Provide the (x, y) coordinate of the cell's center where the given text is located.  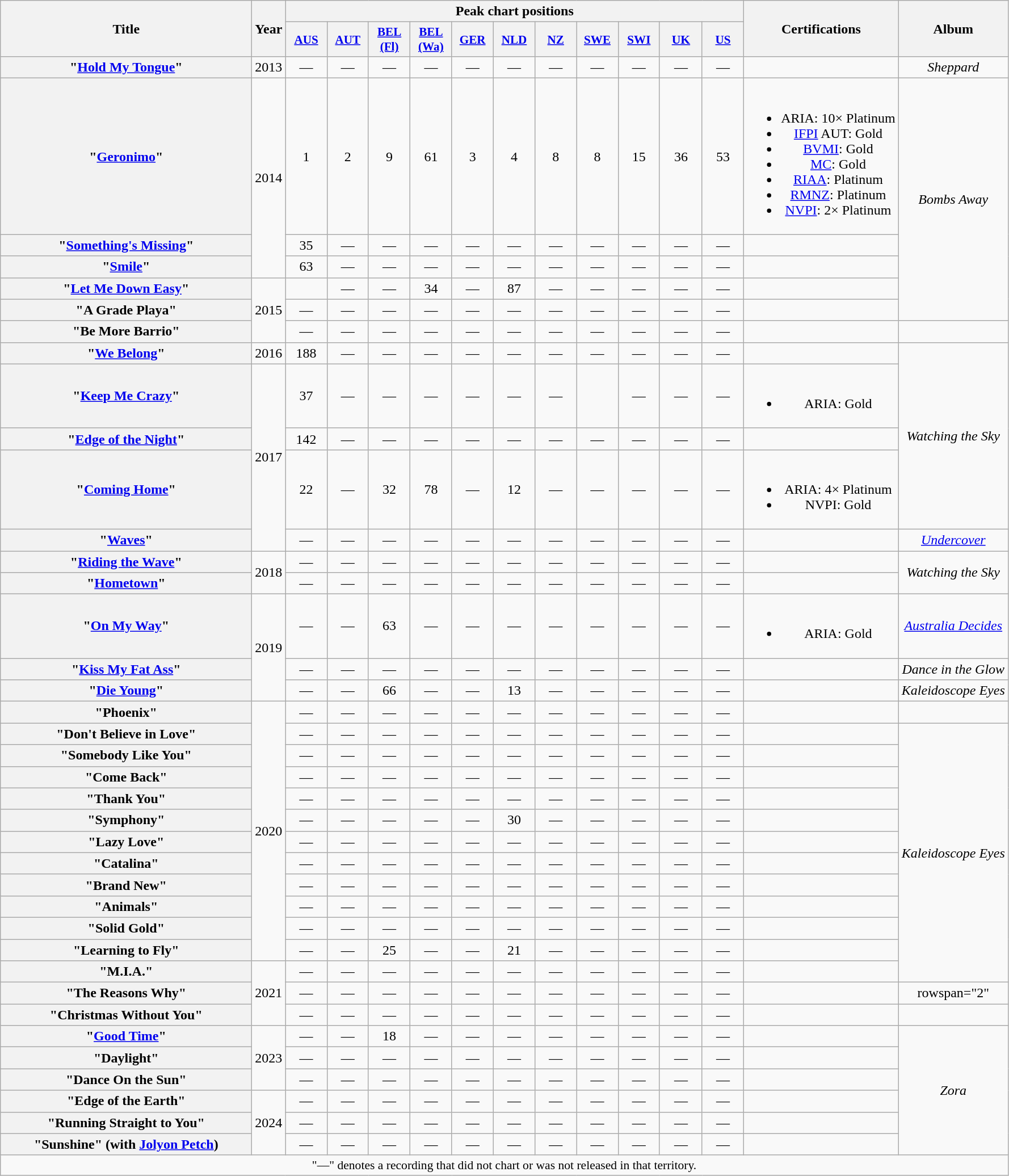
"Lazy Love" (126, 842)
Title (126, 28)
3 (472, 157)
"Don't Believe in Love" (126, 734)
61 (431, 157)
"Waves" (126, 540)
12 (514, 489)
34 (431, 288)
"A Grade Playa" (126, 310)
"Daylight" (126, 1058)
"We Belong" (126, 353)
"Coming Home" (126, 489)
"Come Back" (126, 777)
Certifications (822, 28)
2018 (269, 572)
"Keep Me Crazy" (126, 396)
30 (514, 820)
2 (347, 157)
37 (306, 396)
18 (389, 1036)
"Somebody Like You" (126, 755)
"On My Way" (126, 627)
2015 (269, 310)
"Hold My Tongue" (126, 68)
Undercover (953, 540)
Zora (953, 1090)
13 (514, 691)
"Solid Gold" (126, 928)
SWI (639, 40)
188 (306, 353)
"Hometown" (126, 583)
"Good Time" (126, 1036)
2024 (269, 1123)
2019 (269, 648)
Dance in the Glow (953, 669)
"Edge of the Night" (126, 439)
"Be More Barrio" (126, 331)
AUS (306, 40)
87 (514, 288)
"Phoenix" (126, 712)
SWE (597, 40)
1 (306, 157)
"Brand New" (126, 885)
ARIA: 10× PlatinumIFPI AUT: GoldBVMI: GoldMC: GoldRIAA: PlatinumRMNZ: PlatinumNVPI: 2× Platinum (822, 157)
2013 (269, 68)
"Geronimo" (126, 157)
Peak chart positions (515, 11)
BEL (Wa) (431, 40)
35 (306, 245)
Sheppard (953, 68)
"Something's Missing" (126, 245)
"Animals" (126, 906)
BEL (Fl) (389, 40)
"Symphony" (126, 820)
NLD (514, 40)
US (723, 40)
32 (389, 489)
"Die Young" (126, 691)
"—" denotes a recording that did not chart or was not released in that territory. (504, 1165)
Bombs Away (953, 200)
rowspan="2" (953, 993)
2023 (269, 1058)
"The Reasons Why" (126, 993)
2020 (269, 831)
36 (681, 157)
2021 (269, 993)
"M.I.A." (126, 972)
"Kiss My Fat Ass" (126, 669)
GER (472, 40)
142 (306, 439)
"Running Straight to You" (126, 1123)
"Christmas Without You" (126, 1015)
UK (681, 40)
AUT (347, 40)
25 (389, 950)
53 (723, 157)
2016 (269, 353)
4 (514, 157)
"Edge of the Earth" (126, 1101)
"Thank You" (126, 799)
2014 (269, 178)
"Riding the Wave" (126, 561)
22 (306, 489)
21 (514, 950)
"Catalina" (126, 863)
15 (639, 157)
Year (269, 28)
Album (953, 28)
"Sunshine" (with Jolyon Petch) (126, 1144)
"Learning to Fly" (126, 950)
NZ (556, 40)
ARIA: 4× PlatinumNVPI: Gold (822, 489)
9 (389, 157)
66 (389, 691)
"Let Me Down Easy" (126, 288)
"Dance On the Sun" (126, 1080)
78 (431, 489)
"Smile" (126, 267)
2017 (269, 457)
Australia Decides (953, 627)
